Extract the [X, Y] coordinate from the center of the cell holding the provided text.  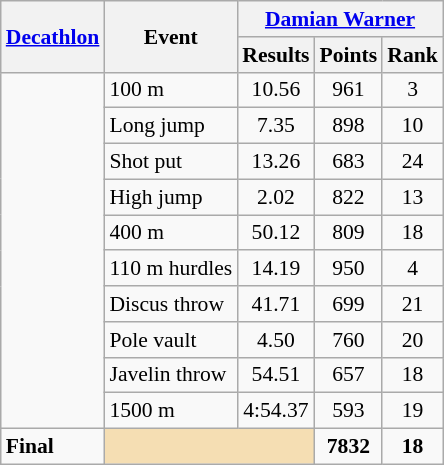
High jump [170, 197]
657 [349, 375]
Decathlon [53, 36]
760 [349, 340]
400 m [170, 233]
Final [53, 447]
41.71 [276, 304]
Event [170, 36]
Discus throw [170, 304]
Long jump [170, 126]
54.51 [276, 375]
Javelin throw [170, 375]
809 [349, 233]
4:54.37 [276, 411]
3 [412, 90]
683 [349, 162]
10 [412, 126]
699 [349, 304]
2.02 [276, 197]
822 [349, 197]
10.56 [276, 90]
100 m [170, 90]
7832 [349, 447]
50.12 [276, 233]
20 [412, 340]
7.35 [276, 126]
961 [349, 90]
898 [349, 126]
21 [412, 304]
4 [412, 269]
Results [276, 55]
24 [412, 162]
14.19 [276, 269]
Damian Warner [340, 19]
110 m hurdles [170, 269]
950 [349, 269]
Points [349, 55]
4.50 [276, 340]
Rank [412, 55]
19 [412, 411]
593 [349, 411]
13.26 [276, 162]
Shot put [170, 162]
13 [412, 197]
Pole vault [170, 340]
1500 m [170, 411]
